Extract the [x, y] coordinate from the center of the cell holding the provided text.  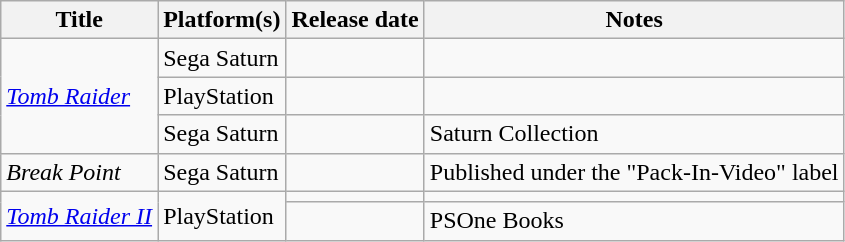
Tomb Raider II [80, 216]
Tomb Raider [80, 96]
Title [80, 20]
PSOne Books [634, 221]
Notes [634, 20]
Platform(s) [222, 20]
Release date [355, 20]
Break Point [80, 172]
Published under the "Pack-In-Video" label [634, 172]
Saturn Collection [634, 134]
